For the text-containing cell, return its midpoint in (X, Y) coordinate format. 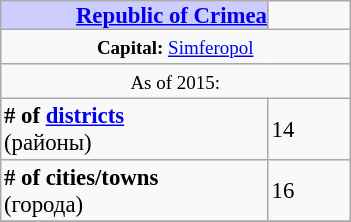
14 (309, 129)
As of 2015: (175, 81)
# of cities/towns(города) (134, 191)
Republic of Crimea (134, 15)
16 (309, 191)
Capital: Simferopol (175, 46)
# of districts(районы) (134, 129)
